Locate the cell with the specified text and output its (X, Y) center coordinate. 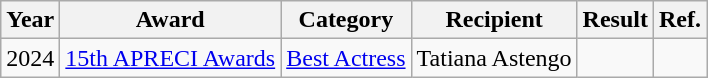
Tatiana Astengo (494, 58)
Recipient (494, 20)
Best Actress (346, 58)
Award (170, 20)
15th APRECI Awards (170, 58)
Year (30, 20)
Ref. (680, 20)
Category (346, 20)
2024 (30, 58)
Result (615, 20)
